Provide the [X, Y] coordinate of the cell's center where the given text is located.  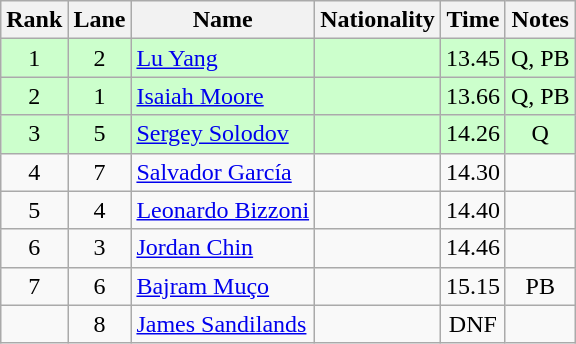
14.30 [472, 172]
PB [540, 286]
13.66 [472, 96]
14.46 [472, 248]
Rank [34, 20]
14.40 [472, 210]
Leonardo Bizzoni [223, 210]
Nationality [378, 20]
Name [223, 20]
Lu Yang [223, 58]
Isaiah Moore [223, 96]
14.26 [472, 134]
13.45 [472, 58]
Jordan Chin [223, 248]
Time [472, 20]
James Sandilands [223, 324]
15.15 [472, 286]
Bajram Muço [223, 286]
Notes [540, 20]
Q [540, 134]
DNF [472, 324]
8 [100, 324]
Sergey Solodov [223, 134]
Lane [100, 20]
Salvador García [223, 172]
